Find where the given text appears and provide that cell's center as (X, Y) coordinate. 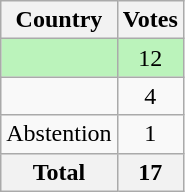
1 (150, 134)
Abstention (59, 134)
Votes (150, 20)
17 (150, 172)
4 (150, 96)
Country (59, 20)
Total (59, 172)
12 (150, 58)
